Capture the cell that displays the provided text and extract its (x, y) central coordinate. 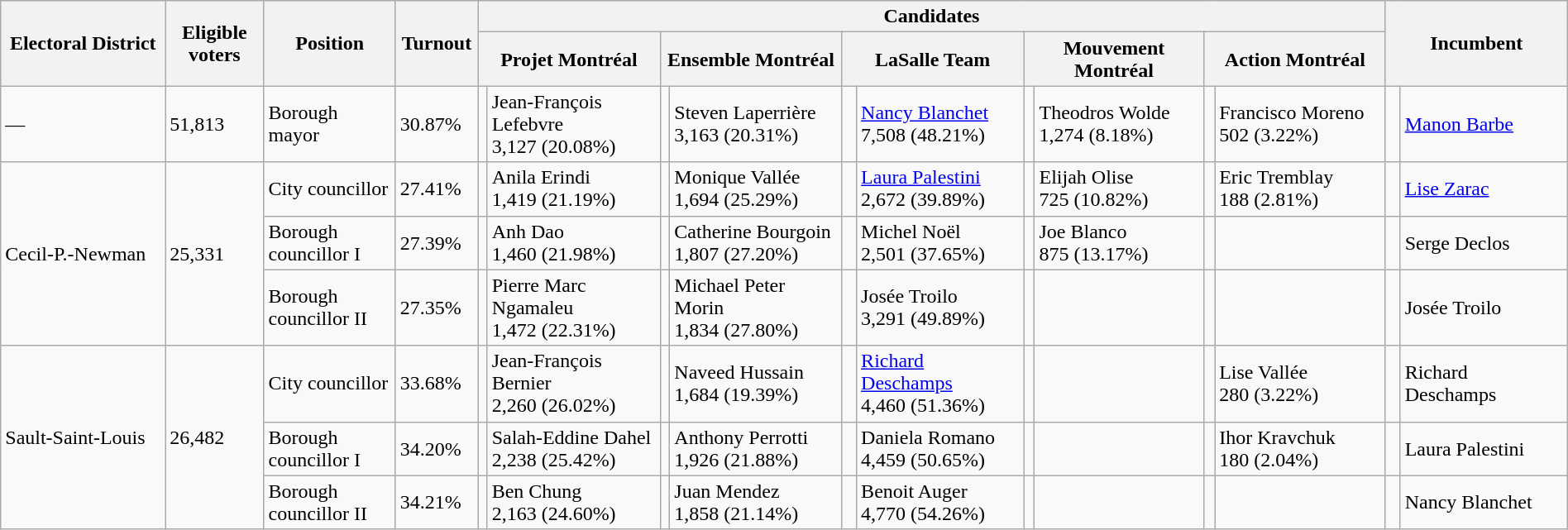
34.20% (437, 448)
Joe Blanco 875 (13.17%) (1120, 243)
Catherine Bourgoin 1,807 (27.20%) (756, 243)
Michael Peter Morin 1,834 (27.80%) (756, 308)
Manon Barbe (1484, 124)
— (83, 124)
26,482 (215, 437)
30.87% (437, 124)
Naveed Hussain 1,684 (19.39%) (756, 384)
33.68% (437, 384)
51,813 (215, 124)
Ensemble Montréal (751, 60)
Nancy Blanchet (1484, 503)
Josée Troilo 3,291 (49.89%) (940, 308)
Lise Zarac (1484, 189)
Electoral District (83, 43)
Mouvement Montréal (1115, 60)
34.21% (437, 503)
Michel Noël 2,501 (37.65%) (940, 243)
Daniela Romano 4,459 (50.65%) (940, 448)
Steven Laperrière 3,163 (20.31%) (756, 124)
Benoit Auger 4,770 (54.26%) (940, 503)
Turnout (437, 43)
Lise Vallée 280 (3.22%) (1300, 384)
Ben Chung 2,163 (24.60%) (574, 503)
Borough mayor (329, 124)
Theodros Wolde 1,274 (8.18%) (1120, 124)
Serge Declos (1484, 243)
Elijah Olise 725 (10.82%) (1120, 189)
Jean-François Lefebvre 3,127 (20.08%) (574, 124)
Monique Vallée 1,694 (25.29%) (756, 189)
Jean-François Bernier 2,260 (26.02%) (574, 384)
Laura Palestini 2,672 (39.89%) (940, 189)
Richard Deschamps (1484, 384)
Pierre Marc Ngamaleu 1,472 (22.31%) (574, 308)
Richard Deschamps 4,460 (51.36%) (940, 384)
27.35% (437, 308)
LaSalle Team (933, 60)
Ihor Kravchuk 180 (2.04%) (1300, 448)
Eligible voters (215, 43)
Position (329, 43)
Anthony Perrotti 1,926 (21.88%) (756, 448)
Cecil-P.-Newman (83, 254)
Josée Troilo (1484, 308)
Candidates (932, 17)
Laura Palestini (1484, 448)
Sault-Saint-Louis (83, 437)
Anila Erindi 1,419 (21.19%) (574, 189)
Salah-Eddine Dahel 2,238 (25.42%) (574, 448)
Anh Dao 1,460 (21.98%) (574, 243)
Action Montréal (1295, 60)
Eric Tremblay 188 (2.81%) (1300, 189)
27.41% (437, 189)
Projet Montréal (569, 60)
25,331 (215, 254)
Nancy Blanchet 7,508 (48.21%) (940, 124)
Juan Mendez 1,858 (21.14%) (756, 503)
Incumbent (1476, 43)
27.39% (437, 243)
Francisco Moreno 502 (3.22%) (1300, 124)
